Locate the cell with the specified text and output its (x, y) center coordinate. 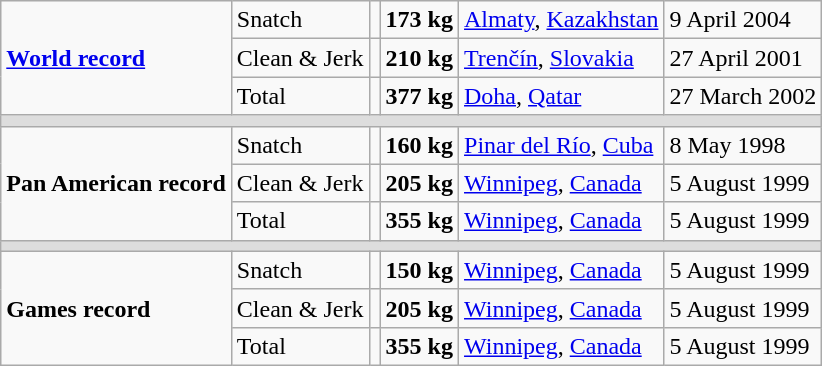
27 April 2001 (743, 58)
377 kg (419, 96)
27 March 2002 (743, 96)
Doha, Qatar (562, 96)
210 kg (419, 58)
Pinar del Río, Cuba (562, 145)
150 kg (419, 270)
Games record (116, 308)
9 April 2004 (743, 20)
173 kg (419, 20)
8 May 1998 (743, 145)
Trenčín, Slovakia (562, 58)
Almaty, Kazakhstan (562, 20)
World record (116, 58)
160 kg (419, 145)
Pan American record (116, 183)
